Provide the [x, y] coordinate of the cell's center where the given text is located.  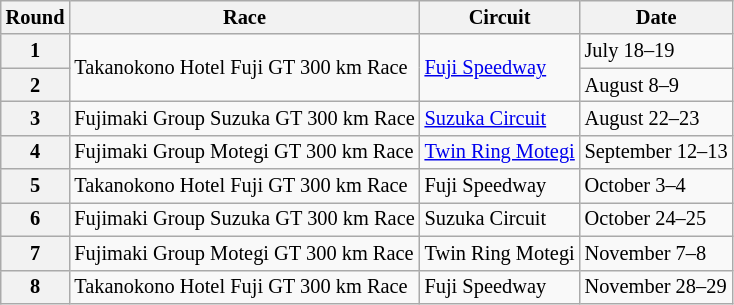
7 [36, 253]
Date [656, 17]
July 18–19 [656, 51]
September 12–13 [656, 152]
1 [36, 51]
October 24–25 [656, 219]
Race [244, 17]
Round [36, 17]
3 [36, 118]
8 [36, 287]
November 28–29 [656, 287]
5 [36, 186]
Circuit [500, 17]
November 7–8 [656, 253]
4 [36, 152]
2 [36, 85]
August 8–9 [656, 85]
6 [36, 219]
August 22–23 [656, 118]
October 3–4 [656, 186]
